Locate the cell with the specified text and output its (X, Y) center coordinate. 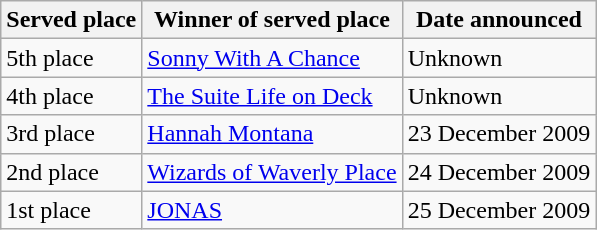
Date announced (499, 20)
Wizards of Waverly Place (272, 172)
23 December 2009 (499, 134)
4th place (72, 96)
3rd place (72, 134)
The Suite Life on Deck (272, 96)
JONAS (272, 210)
24 December 2009 (499, 172)
Served place (72, 20)
Winner of served place (272, 20)
Sonny With A Chance (272, 58)
2nd place (72, 172)
1st place (72, 210)
5th place (72, 58)
25 December 2009 (499, 210)
Hannah Montana (272, 134)
